Capture the cell that displays the provided text and extract its (X, Y) central coordinate. 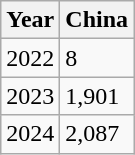
2024 (30, 134)
2022 (30, 58)
1,901 (97, 96)
China (97, 20)
2,087 (97, 134)
Year (30, 20)
2023 (30, 96)
8 (97, 58)
